Find where the given text appears and provide that cell's center as [X, Y] coordinate. 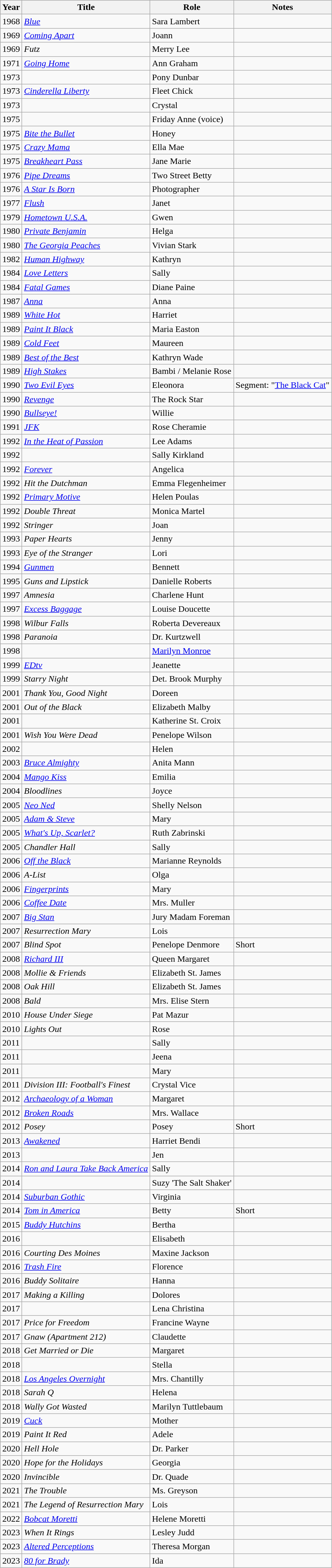
Chandler Hall [86, 847]
Buddy Hutchins [86, 1225]
The Georgia Peaches [86, 245]
1995 [11, 581]
Eye of the Stranger [86, 553]
Joyce [192, 791]
Wish You Were Dead [86, 735]
Coffee Date [86, 903]
Louise Doucette [192, 609]
1987 [11, 301]
Lights Out [86, 1029]
Breakheart Pass [86, 161]
Sally Kirkland [192, 455]
Jeena [192, 1057]
Gunmen [86, 567]
Guns and Lipstick [86, 581]
Bald [86, 1001]
Going Home [86, 63]
Jen [192, 1155]
1979 [11, 217]
Bambi / Melanie Rose [192, 371]
1971 [11, 63]
Mother [192, 1421]
Mollie & Friends [86, 973]
Joan [192, 525]
Ruth Zabrinski [192, 833]
Bruce Almighty [86, 763]
A Star Is Born [86, 189]
Ella Mae [192, 147]
2003 [11, 763]
Maureen [192, 343]
Archaeology of a Woman [86, 1099]
80 for Brady [86, 1561]
Adam & Steve [86, 819]
Pony Dunbar [192, 77]
Trash Fire [86, 1267]
Photographer [192, 189]
Stella [192, 1365]
Dr. Kurtzwell [192, 637]
Title [86, 7]
The Trouble [86, 1490]
Neo Ned [86, 805]
1994 [11, 567]
Cold Feet [86, 343]
Diane Paine [192, 287]
Los Angeles Overnight [86, 1379]
Helen Poulas [192, 497]
Bullseye! [86, 413]
Merry Lee [192, 49]
Jury Madam Foreman [192, 917]
Sara Lambert [192, 21]
Ms. Greyson [192, 1490]
Two Evil Eyes [86, 385]
Buddy Solitaire [86, 1281]
Emilia [192, 777]
Willie [192, 413]
Making a Killing [86, 1294]
House Under Siege [86, 1015]
Jenny [192, 539]
Wilbur Falls [86, 623]
Dolores [192, 1294]
Invincible [86, 1476]
When It Rings [86, 1533]
Hope for the Holidays [86, 1462]
Elizabeth Malby [192, 707]
Excess Baggage [86, 609]
Danielle Roberts [192, 581]
Fingerprints [86, 889]
Bennett [192, 567]
Segment: "The Black Cat" [283, 385]
Fleet Chick [192, 91]
Olga [192, 875]
Ann Graham [192, 63]
Best of the Best [86, 357]
Ida [192, 1561]
Helena [192, 1393]
Hometown U.S.A. [86, 217]
Richard III [86, 959]
Double Threat [86, 511]
Rose [192, 1029]
Ron and Laura Take Back America [86, 1169]
Blind Spot [86, 945]
Roberta Devereaux [192, 623]
Year [11, 7]
Suzy 'The Salt Shaker' [192, 1183]
Crazy Mama [86, 147]
Shelly Nelson [192, 805]
Out of the Black [86, 707]
Futz [86, 49]
Lori [192, 553]
Primary Motive [86, 497]
Awakened [86, 1141]
Theresa Morgan [192, 1547]
In the Heat of Passion [86, 441]
Elisabeth [192, 1239]
2022 [11, 1519]
Jeanette [192, 665]
Lesley Judd [192, 1533]
Crystal [192, 105]
Queen Margaret [192, 959]
Wally Got Wasted [86, 1407]
Gwen [192, 217]
Lena Christina [192, 1309]
Francine Wayne [192, 1323]
Off the Black [86, 861]
Stringer [86, 525]
Eleonora [192, 385]
Mrs. Chantilly [192, 1379]
Division III: Football's Finest [86, 1085]
Dr. Parker [192, 1449]
Dr. Quade [192, 1476]
Mrs. Muller [192, 903]
1977 [11, 203]
1968 [11, 21]
Lee Adams [192, 441]
Paint It Black [86, 329]
Fatal Games [86, 287]
Monica Martel [192, 511]
Hell Hole [86, 1449]
Bertha [192, 1225]
Notes [283, 7]
Angelica [192, 469]
2015 [11, 1225]
Friday Anne (voice) [192, 119]
Suburban Gothic [86, 1197]
1991 [11, 427]
Helga [192, 231]
Role [192, 7]
Revenge [86, 399]
Janet [192, 203]
Mrs. Elise Stern [192, 1001]
Love Letters [86, 273]
Human Highway [86, 259]
Forever [86, 469]
Amnesia [86, 595]
A-List [86, 875]
Mrs. Wallace [192, 1113]
Cuck [86, 1421]
The Legend of Resurrection Mary [86, 1504]
Adele [192, 1435]
The Rock Star [192, 399]
Bloodlines [86, 791]
Katherine St. Croix [192, 721]
Altered Perceptions [86, 1547]
What's Up, Scarlet? [86, 833]
EDtv [86, 665]
Paranoia [86, 637]
Marianne Reynolds [192, 861]
Mango Kiss [86, 777]
Resurrection Mary [86, 931]
Harriet [192, 315]
Oak Hill [86, 987]
Kathryn [192, 259]
Georgia [192, 1462]
White Hot [86, 315]
Tom in America [86, 1211]
Helene Moretti [192, 1519]
Get Married or Die [86, 1351]
2002 [11, 749]
Rose Cheramie [192, 427]
Virginia [192, 1197]
Vivian Stark [192, 245]
Kathryn Wade [192, 357]
Broken Roads [86, 1113]
Harriet Bendi [192, 1141]
Private Benjamin [86, 231]
Courting Des Moines [86, 1253]
High Stakes [86, 371]
Doreen [192, 693]
Starry Night [86, 679]
Coming Apart [86, 35]
Florence [192, 1267]
Bite the Bullet [86, 133]
Pipe Dreams [86, 175]
Paint It Red [86, 1435]
Hit the Dutchman [86, 483]
Blue [86, 21]
Big Stan [86, 917]
Price for Freedom [86, 1323]
1982 [11, 259]
Honey [192, 133]
Penelope Denmore [192, 945]
Crystal Vice [192, 1085]
Charlene Hunt [192, 595]
Bobcat Moretti [86, 1519]
Pat Mazur [192, 1015]
Emma Flegenheimer [192, 483]
JFK [86, 427]
Maria Easton [192, 329]
Sarah Q [86, 1393]
Cinderella Liberty [86, 91]
Hanna [192, 1281]
Det. Brook Murphy [192, 679]
Betty [192, 1211]
Helen [192, 749]
Penelope Wilson [192, 735]
Flush [86, 203]
Gnaw (Apartment 212) [86, 1337]
Anita Mann [192, 763]
Jane Marie [192, 161]
Thank You, Good Night [86, 693]
Maxine Jackson [192, 1253]
Claudette [192, 1337]
Paper Hearts [86, 539]
Joann [192, 35]
Marilyn Monroe [192, 651]
Marilyn Tuttlebaum [192, 1407]
Two Street Betty [192, 175]
